Provide the [X, Y] coordinate of the cell's center where the given text is located.  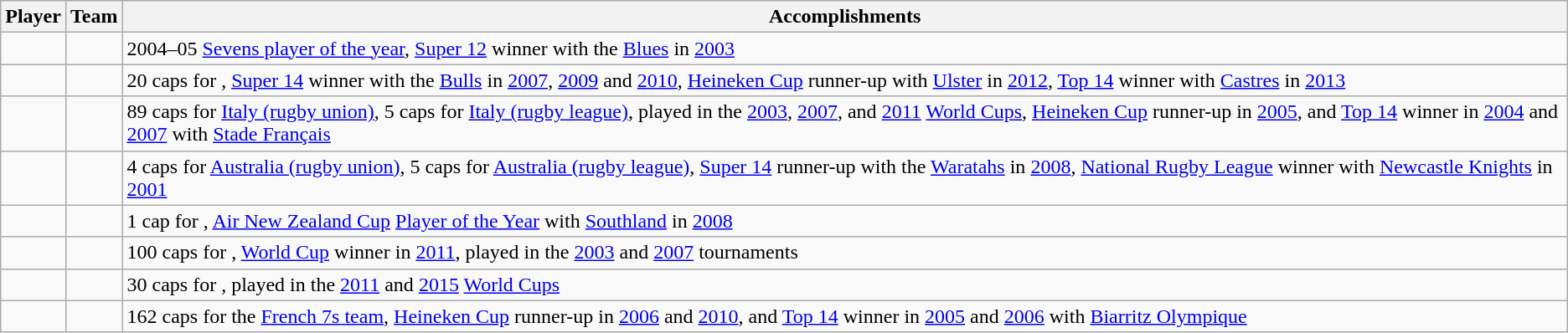
2004–05 Sevens player of the year, Super 12 winner with the Blues in 2003 [844, 49]
Player [34, 17]
30 caps for , played in the 2011 and 2015 World Cups [844, 284]
1 cap for , Air New Zealand Cup Player of the Year with Southland in 2008 [844, 221]
20 caps for , Super 14 winner with the Bulls in 2007, 2009 and 2010, Heineken Cup runner-up with Ulster in 2012, Top 14 winner with Castres in 2013 [844, 80]
Accomplishments [844, 17]
162 caps for the French 7s team, Heineken Cup runner-up in 2006 and 2010, and Top 14 winner in 2005 and 2006 with Biarritz Olympique [844, 316]
100 caps for , World Cup winner in 2011, played in the 2003 and 2007 tournaments [844, 253]
Team [94, 17]
